Return the [X, Y] coordinate for the center point of the cell that contains the specified text.  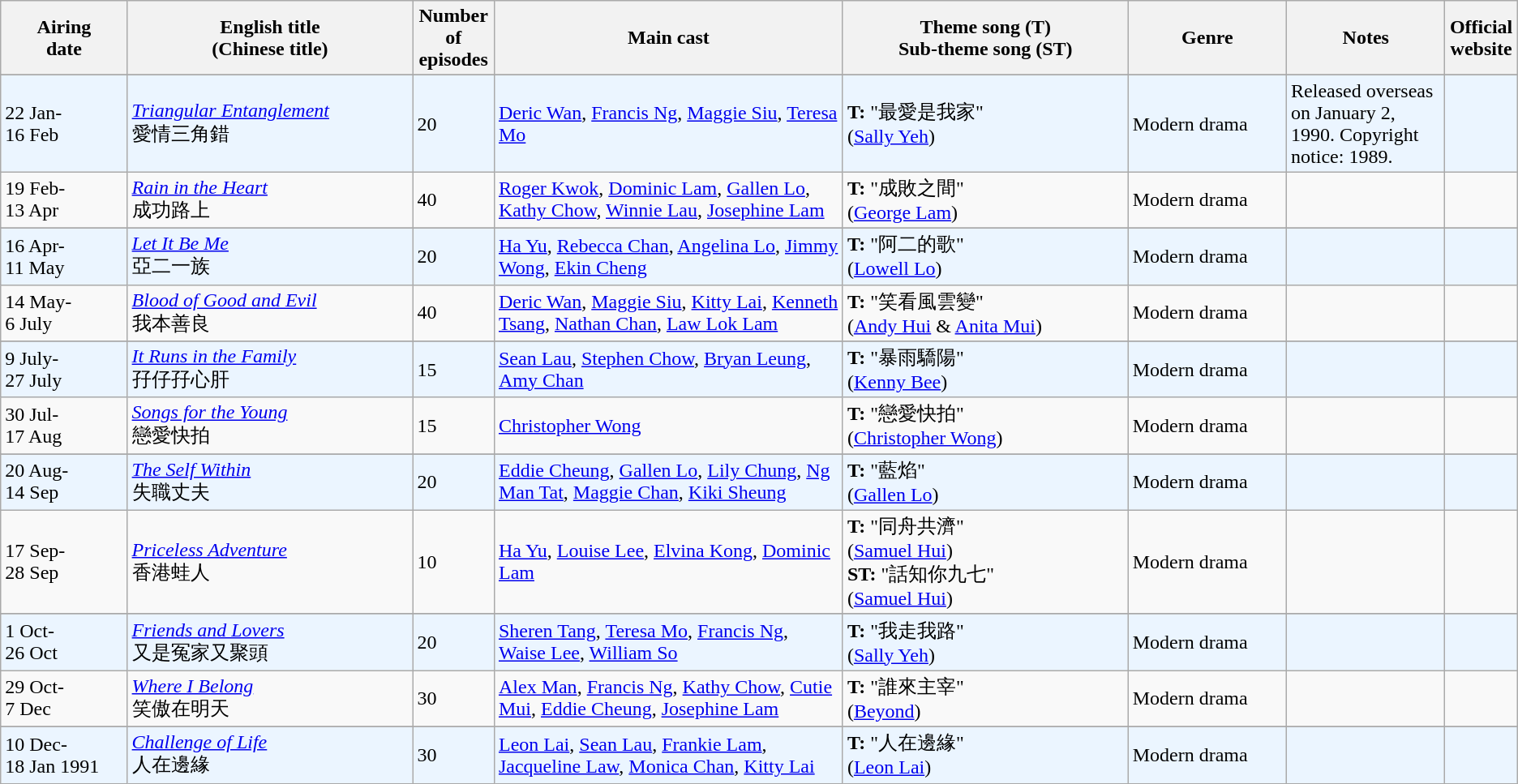
Airingdate [64, 38]
29 Oct- 7 Dec [64, 699]
Official website [1481, 38]
T: "同舟共濟" (Samuel Hui) ST: "話知你九七" (Samuel Hui) [985, 562]
Notes [1366, 38]
Released overseas on January 2, 1990. Copyright notice: 1989. [1366, 123]
Deric Wan, Maggie Siu, Kitty Lai, Kenneth Tsang, Nathan Chan, Law Lok Lam [668, 313]
The Self Within 失職丈夫 [270, 482]
T: "戀愛快拍" (Christopher Wong) [985, 426]
Ha Yu, Rebecca Chan, Angelina Lo, Jimmy Wong, Ekin Cheng [668, 256]
Theme song (T) Sub-theme song (ST) [985, 38]
Roger Kwok, Dominic Lam, Gallen Lo, Kathy Chow, Winnie Lau, Josephine Lam [668, 200]
30 Jul- 17 Aug [64, 426]
Blood of Good and Evil 我本善良 [270, 313]
T: "最愛是我家" (Sally Yeh) [985, 123]
T: "成敗之間" (George Lam) [985, 200]
Alex Man, Francis Ng, Kathy Chow, Cutie Mui, Eddie Cheung, Josephine Lam [668, 699]
20 Aug- 14 Sep [64, 482]
Where I Belong 笑傲在明天 [270, 699]
T: "阿二的歌" (Lowell Lo) [985, 256]
10 [454, 562]
10 Dec- 18 Jan 1991 [64, 755]
Ha Yu, Louise Lee, Elvina Kong, Dominic Lam [668, 562]
Challenge of Life 人在邊緣 [270, 755]
Songs for the Young 戀愛快拍 [270, 426]
Main cast [668, 38]
Number of episodes [454, 38]
Sheren Tang, Teresa Mo, Francis Ng, Waise Lee, William So [668, 642]
Genre [1207, 38]
Sean Lau, Stephen Chow, Bryan Leung, Amy Chan [668, 370]
T: "藍焰" (Gallen Lo) [985, 482]
T: "笑看風雲變" (Andy Hui & Anita Mui) [985, 313]
Let It Be Me 亞二一族 [270, 256]
It Runs in the Family 孖仔孖心肝 [270, 370]
17 Sep- 28 Sep [64, 562]
T: "暴雨驕陽" (Kenny Bee) [985, 370]
Rain in the Heart 成功路上 [270, 200]
1 Oct- 26 Oct [64, 642]
14 May- 6 July [64, 313]
22 Jan- 16 Feb [64, 123]
English title (Chinese title) [270, 38]
Eddie Cheung, Gallen Lo, Lily Chung, Ng Man Tat, Maggie Chan, Kiki Sheung [668, 482]
16 Apr- 11 May [64, 256]
19 Feb- 13 Apr [64, 200]
Triangular Entanglement 愛情三角錯 [270, 123]
Deric Wan, Francis Ng, Maggie Siu, Teresa Mo [668, 123]
Friends and Lovers 又是冤家又聚頭 [270, 642]
9 July- 27 July [64, 370]
T: "誰來主宰" (Beyond) [985, 699]
Leon Lai, Sean Lau, Frankie Lam, Jacqueline Law, Monica Chan, Kitty Lai [668, 755]
T: "人在邊緣" (Leon Lai) [985, 755]
Christopher Wong [668, 426]
T: "我走我路" (Sally Yeh) [985, 642]
Priceless Adventure 香港蛙人 [270, 562]
